Search for the cell housing the specified text and yield its (x, y) center coordinate. 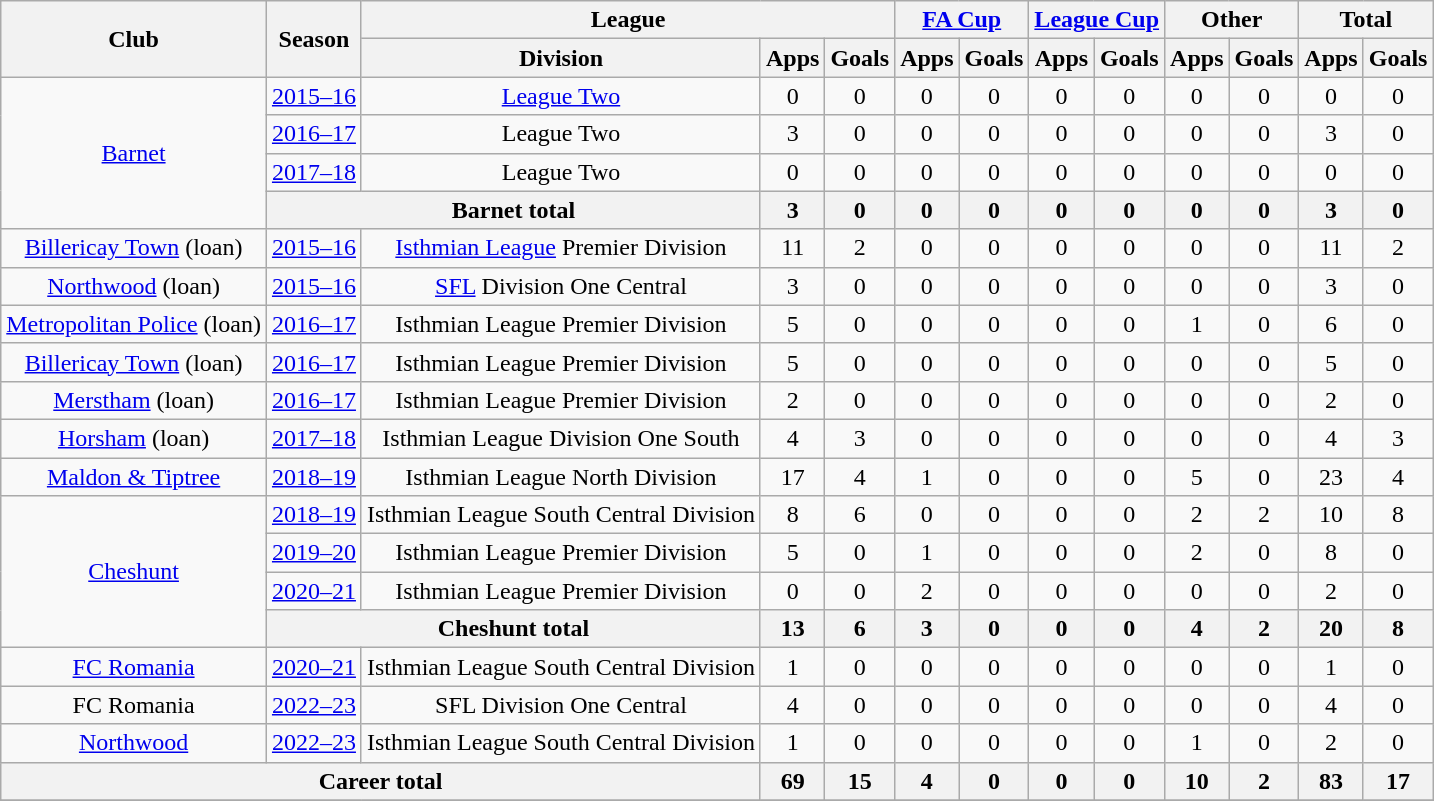
Merstham (loan) (134, 400)
Northwood (134, 743)
Maldon & Tiptree (134, 477)
20 (1331, 629)
69 (792, 781)
23 (1331, 477)
Season (314, 39)
Division (560, 58)
League (628, 20)
Isthmian League Division One South (560, 438)
Cheshunt total (513, 629)
Isthmian League North Division (560, 477)
FA Cup (962, 20)
83 (1331, 781)
Total (1366, 20)
13 (792, 629)
Barnet (134, 153)
Horsham (loan) (134, 438)
Other (1232, 20)
15 (860, 781)
Cheshunt (134, 572)
2019–20 (314, 553)
Metropolitan Police (loan) (134, 324)
Club (134, 39)
Northwood (loan) (134, 286)
Career total (381, 781)
Barnet total (513, 210)
League Cup (1097, 20)
